Return (X, Y) of the center of cell containing provided text 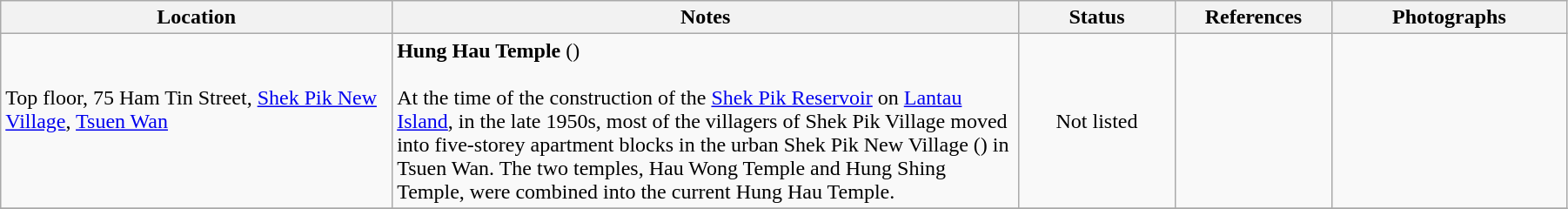
Photographs (1449, 17)
Not listed (1097, 121)
Status (1097, 17)
Top floor, 75 Ham Tin Street, Shek Pik New Village, Tsuen Wan (197, 121)
Notes (706, 17)
References (1253, 17)
Location (197, 17)
